Detect which cell encompasses the target text, then output its (X, Y) center coordinate. 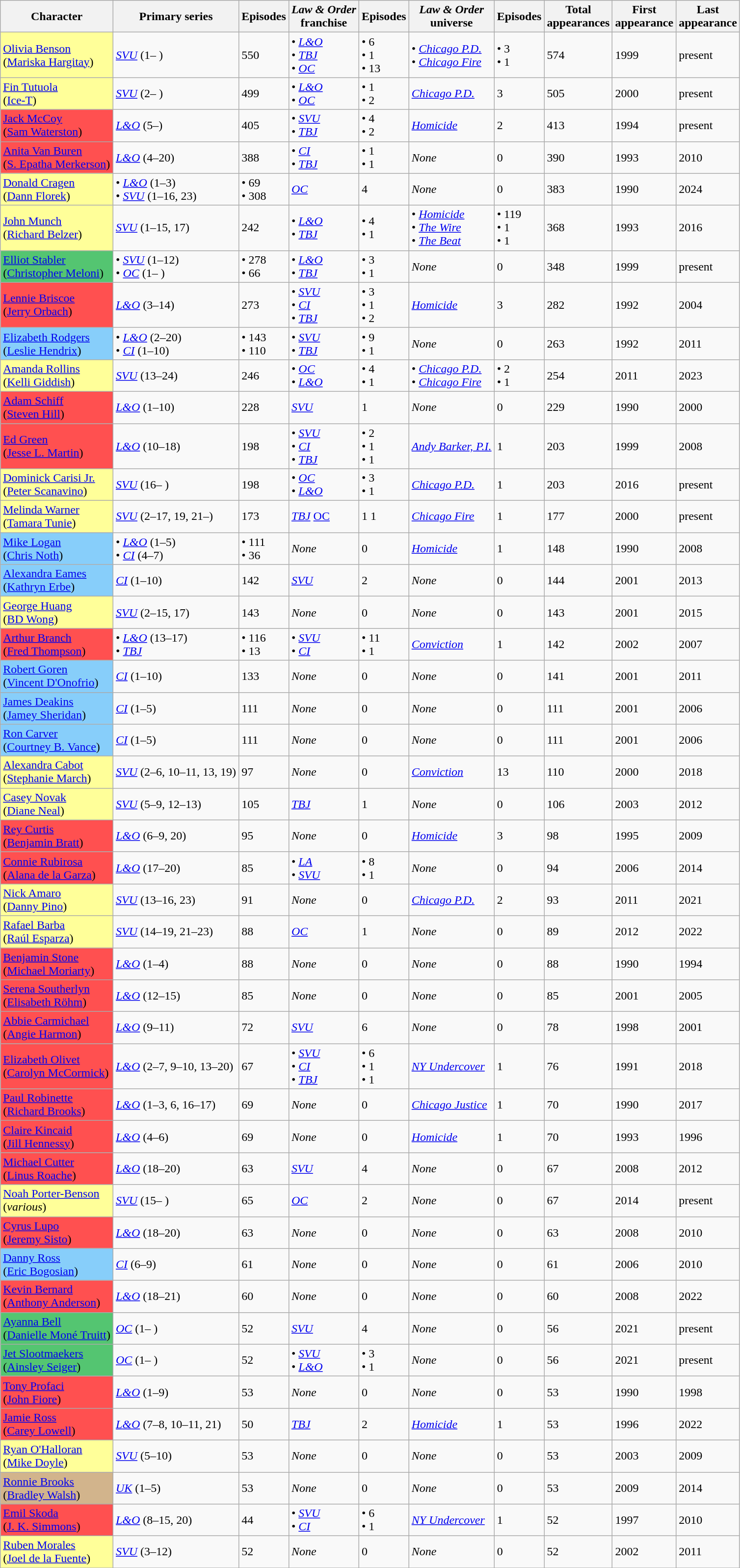
Ron Carver(Courtney B. Vance) (57, 740)
2005 (708, 996)
263 (578, 344)
Noah Porter-Benson(various) (57, 1201)
SVU (2–17, 19, 21–) (176, 516)
Rey Curtis(Benjamin Bratt) (57, 836)
2024 (708, 189)
L&O (18–21) (176, 1296)
SVU (1–15, 17) (176, 228)
SVU (1– ) (176, 55)
390 (578, 157)
• 6• 1 (384, 1520)
• 9• 1 (384, 344)
• Homicide• The Wire• The Beat (451, 228)
110 (578, 772)
Ronnie Brooks(Bradley Walsh) (57, 1487)
SVU (3–12) (176, 1552)
Elizabeth Olivet(Carolyn McCormick) (57, 1066)
Alexandra Eames(Kathryn Erbe) (57, 580)
• L&O (1–5)• CI (4–7) (176, 549)
97 (264, 772)
Nick Amaro(Danny Pino) (57, 899)
Andy Barker, P.I. (451, 446)
L&O (12–15) (176, 996)
Jamie Ross(Carey Lowell) (57, 1424)
L&O (10–18) (176, 446)
76 (578, 1066)
L&O (6–9, 20) (176, 836)
499 (264, 93)
• 111• 36 (264, 549)
L&O (1–3, 6, 16–17) (176, 1105)
Lastappearance (708, 17)
• 143• 110 (264, 344)
Kevin Bernard(Anthony Anderson) (57, 1296)
Tony Profaci(John Fiore) (57, 1392)
405 (264, 126)
1 1 (384, 516)
• 2• 1 (519, 375)
L&O (9–11) (176, 1028)
• 3• 1• 2 (384, 305)
Michael Cutter(Linus Roache) (57, 1168)
• 6• 1• 13 (384, 55)
1995 (644, 836)
50 (264, 1424)
• 6• 1• 1 (384, 1066)
• 8• 1 (384, 868)
Law & Orderfranchise (324, 17)
65 (264, 1201)
• 119• 1• 1 (519, 228)
Amanda Rollins(Kelli Giddish) (57, 375)
• 11• 1 (384, 644)
L&O (1–10) (176, 407)
Claire Kincaid(Jill Hennessy) (57, 1137)
Dominick Carisi Jr.(Peter Scanavino) (57, 485)
Mike Logan(Chris Noth) (57, 549)
Benjamin Stone(Michael Moriarty) (57, 963)
Chicago Justice (451, 1105)
TBJ OC (324, 516)
• L&O (1–3)• SVU (1–16, 23) (176, 189)
Alexandra Cabot(Stephanie March) (57, 772)
• L&O (2–20)• CI (1–10) (176, 344)
Primary series (176, 17)
• CI• TBJ (324, 157)
Elizabeth Rodgers(Leslie Hendrix) (57, 344)
106 (578, 804)
Ruben Morales(Joel de la Fuente) (57, 1552)
Law & Orderuniverse (451, 17)
242 (264, 228)
Serena Southerlyn(Elisabeth Röhm) (57, 996)
93 (578, 899)
98 (578, 836)
• 1• 1 (384, 157)
Ed Green(Jesse L. Martin) (57, 446)
Adam Schiff(Steven Hill) (57, 407)
• L&O (13–17)• TBJ (176, 644)
1991 (644, 1066)
Emil Skoda(J. K. Simmons) (57, 1520)
2013 (708, 580)
George Huang(BD Wong) (57, 613)
13 (519, 772)
SVU (2–6, 10–11, 13, 19) (176, 772)
44 (264, 1520)
Elliot Stabler(Christopher Meloni) (57, 266)
2015 (708, 613)
2007 (708, 644)
6 (384, 1028)
348 (578, 266)
L&O (3–14) (176, 305)
78 (578, 1028)
SVU (13–24) (176, 375)
2023 (708, 375)
L&O (7–8, 10–11, 21) (176, 1424)
L&O (2–7, 9–10, 13–20) (176, 1066)
SVU (13–16, 23) (176, 899)
Casey Novak(Diane Neal) (57, 804)
505 (578, 93)
SVU (2– ) (176, 93)
550 (264, 55)
228 (264, 407)
L&O (4–20) (176, 157)
Robert Goren(Vincent D'Onofrio) (57, 676)
246 (264, 375)
95 (264, 836)
Ayanna Bell(Danielle Moné Truitt) (57, 1328)
L&O (1–4) (176, 963)
1997 (644, 1520)
Danny Ross(Eric Bogosian) (57, 1265)
413 (578, 126)
Cyrus Lupo(Jeremy Sisto) (57, 1232)
2017 (708, 1105)
254 (578, 375)
James Deakins(Jamey Sheridan) (57, 708)
• 116• 13 (264, 644)
SVU (2–15, 17) (176, 613)
Arthur Branch(Fred Thompson) (57, 644)
Jet Slootmaekers(Ainsley Seiger) (57, 1360)
91 (264, 899)
• SVU (1–12)• OC (1– ) (176, 266)
John Munch(Richard Belzer) (57, 228)
Totalappearances (578, 17)
574 (578, 55)
273 (264, 305)
• 278• 66 (264, 266)
Anita Van Buren(S. Epatha Merkerson) (57, 157)
Lennie Briscoe(Jerry Orbach) (57, 305)
Melinda Warner(Tamara Tunie) (57, 516)
282 (578, 305)
Paul Robinette(Richard Brooks) (57, 1105)
SVU (15– ) (176, 1201)
• L&O• TBJ• OC (324, 55)
Fin Tutuola(Ice-T) (57, 93)
L&O (8–15, 20) (176, 1520)
• 69• 308 (264, 189)
Jack McCoy(Sam Waterston) (57, 126)
89 (578, 932)
L&O (1–9) (176, 1392)
72 (264, 1028)
• LA• SVU (324, 868)
388 (264, 157)
L&O (4–6) (176, 1137)
229 (578, 407)
105 (264, 804)
L&O (17–20) (176, 868)
• 2• 1• 1 (384, 446)
SVU (16– ) (176, 485)
Rafael Barba(Raúl Esparza) (57, 932)
2004 (708, 305)
383 (578, 189)
173 (264, 516)
SVU (14–19, 21–23) (176, 932)
• 1• 2 (384, 93)
SVU (5–9, 12–13) (176, 804)
Donald Cragen(Dann Florek) (57, 189)
L&O (5–) (176, 126)
Olivia Benson(Mariska Hargitay) (57, 55)
Character (57, 17)
CI (6–9) (176, 1265)
• L&O• OC (324, 93)
144 (578, 580)
148 (578, 549)
Firstappearance (644, 17)
133 (264, 676)
• SVU• L&O (324, 1360)
177 (578, 516)
SVU (5–10) (176, 1456)
• 4• 2 (384, 126)
Chicago Fire (451, 516)
141 (578, 676)
Abbie Carmichael(Angie Harmon) (57, 1028)
UK (1–5) (176, 1487)
94 (578, 868)
Ryan O'Halloran(Mike Doyle) (57, 1456)
Connie Rubirosa(Alana de la Garza) (57, 868)
368 (578, 228)
